Output the [X, Y] coordinate of the center of the cell containing the given text.  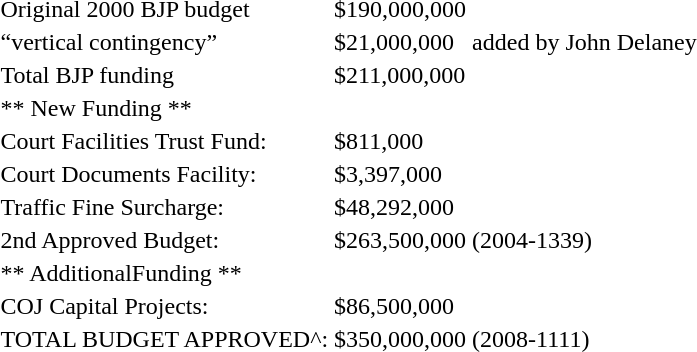
$211,000,000 [400, 75]
$86,500,000 [400, 306]
$263,500,000 [400, 240]
$48,292,000 [400, 207]
$3,397,000 [400, 174]
$21,000,000 [400, 42]
$811,000 [400, 141]
